Search for the cell housing the specified text and yield its [x, y] center coordinate. 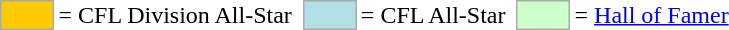
= CFL All-Star [433, 15]
= CFL Division All-Star [175, 15]
